Output the [X, Y] coordinate of the center of the cell containing the given text.  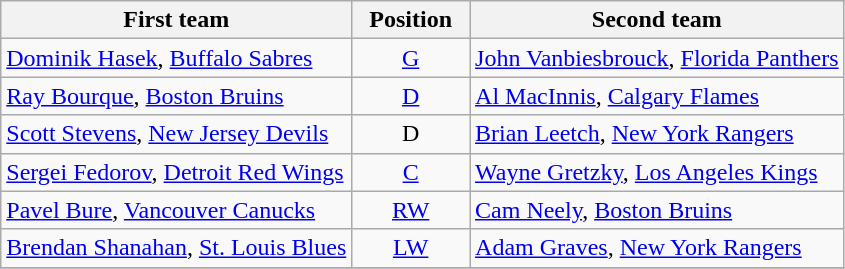
Ray Bourque, Boston Bruins [176, 96]
Dominik Hasek, Buffalo Sabres [176, 58]
C [411, 172]
G [411, 58]
Brendan Shanahan, St. Louis Blues [176, 248]
Al MacInnis, Calgary Flames [658, 96]
Brian Leetch, New York Rangers [658, 134]
John Vanbiesbrouck, Florida Panthers [658, 58]
Scott Stevens, New Jersey Devils [176, 134]
LW [411, 248]
First team [176, 20]
Second team [658, 20]
Adam Graves, New York Rangers [658, 248]
Position [411, 20]
Sergei Fedorov, Detroit Red Wings [176, 172]
Wayne Gretzky, Los Angeles Kings [658, 172]
Pavel Bure, Vancouver Canucks [176, 210]
RW [411, 210]
Cam Neely, Boston Bruins [658, 210]
